Scan for the cell matching the given text and deliver its (x, y) coordinate at center. 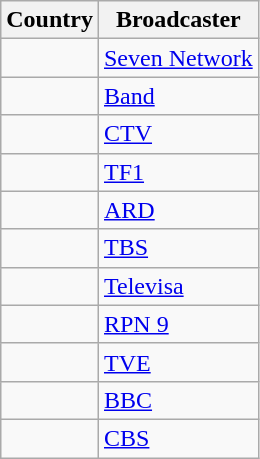
TF1 (178, 172)
CBS (178, 438)
RPN 9 (178, 324)
Band (178, 96)
Seven Network (178, 58)
TBS (178, 248)
CTV (178, 134)
Country (50, 20)
TVE (178, 362)
Broadcaster (178, 20)
Televisa (178, 286)
ARD (178, 210)
BBC (178, 400)
